For the text-containing cell, return its midpoint in (X, Y) coordinate format. 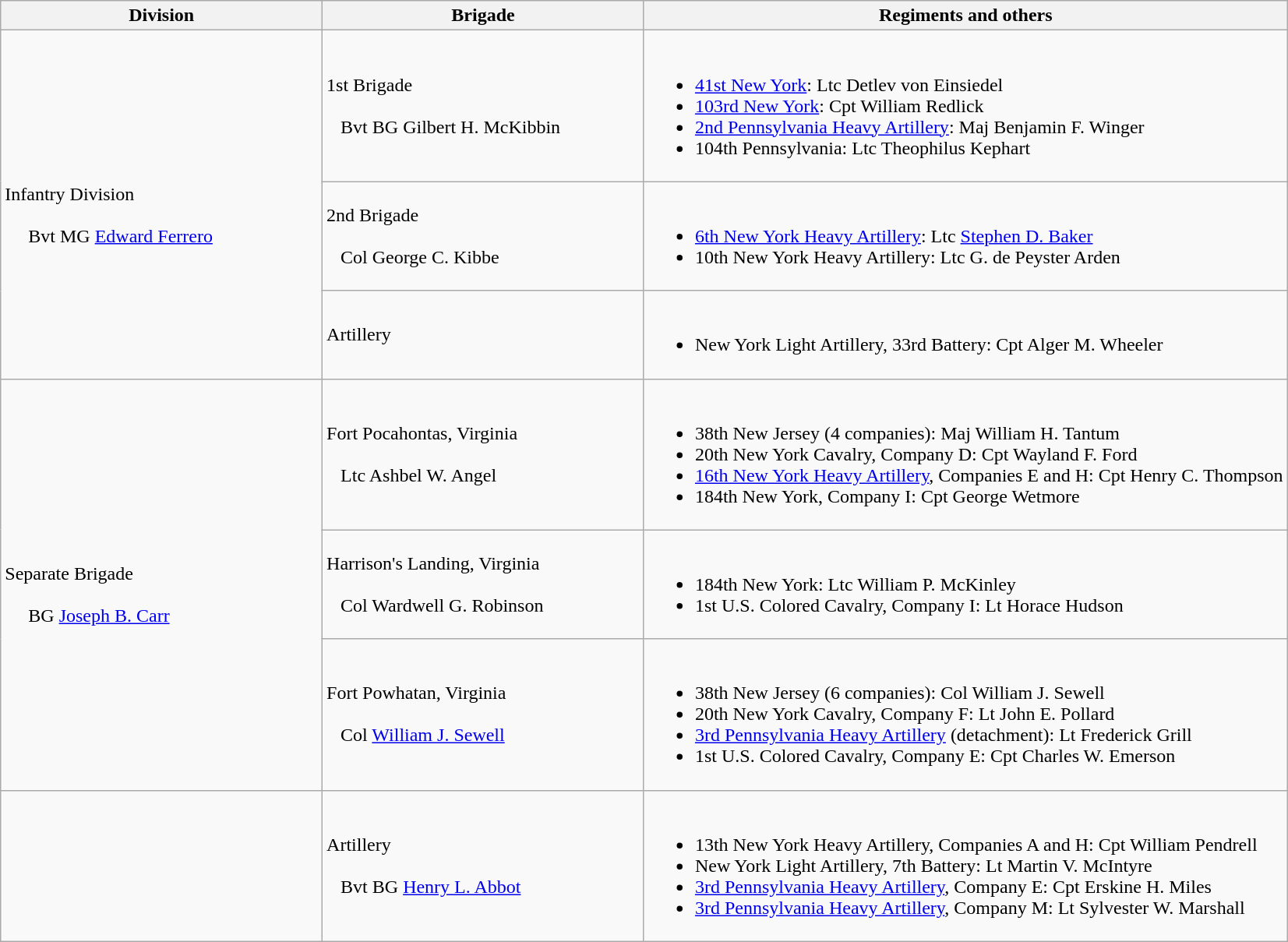
Artillery (483, 335)
2nd Brigade Col George C. Kibbe (483, 236)
New York Light Artillery, 33rd Battery: Cpt Alger M. Wheeler (965, 335)
Separate Brigade BG Joseph B. Carr (162, 584)
Artillery Bvt BG Henry L. Abbot (483, 866)
184th New York: Ltc William P. McKinley1st U.S. Colored Cavalry, Company I: Lt Horace Hudson (965, 584)
6th New York Heavy Artillery: Ltc Stephen D. Baker10th New York Heavy Artillery: Ltc G. de Peyster Arden (965, 236)
Fort Powhatan, Virginia Col William J. Sewell (483, 714)
1st Brigade Bvt BG Gilbert H. McKibbin (483, 106)
Harrison's Landing, Virginia Col Wardwell G. Robinson (483, 584)
Fort Pocahontas, Virginia Ltc Ashbel W. Angel (483, 454)
Infantry Division Bvt MG Edward Ferrero (162, 204)
Regiments and others (965, 16)
Division (162, 16)
Brigade (483, 16)
